Find where the given text appears and provide that cell's center as [X, Y] coordinate. 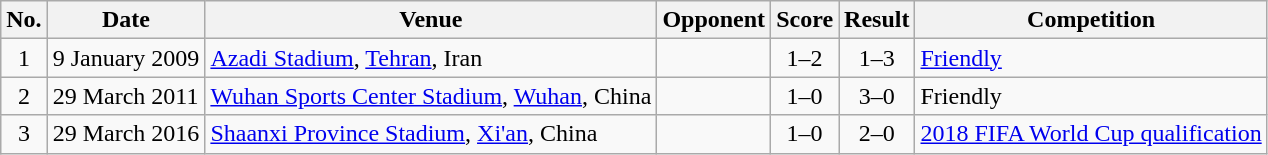
9 January 2009 [126, 58]
2 [24, 96]
2–0 [877, 134]
Competition [1091, 20]
Opponent [714, 20]
3 [24, 134]
1–2 [805, 58]
1 [24, 58]
2018 FIFA World Cup qualification [1091, 134]
3–0 [877, 96]
Shaanxi Province Stadium, Xi'an, China [431, 134]
1–3 [877, 58]
Azadi Stadium, Tehran, Iran [431, 58]
No. [24, 20]
Wuhan Sports Center Stadium, Wuhan, China [431, 96]
Score [805, 20]
Venue [431, 20]
Date [126, 20]
Result [877, 20]
29 March 2016 [126, 134]
29 March 2011 [126, 96]
